Search for the cell housing the specified text and yield its (x, y) center coordinate. 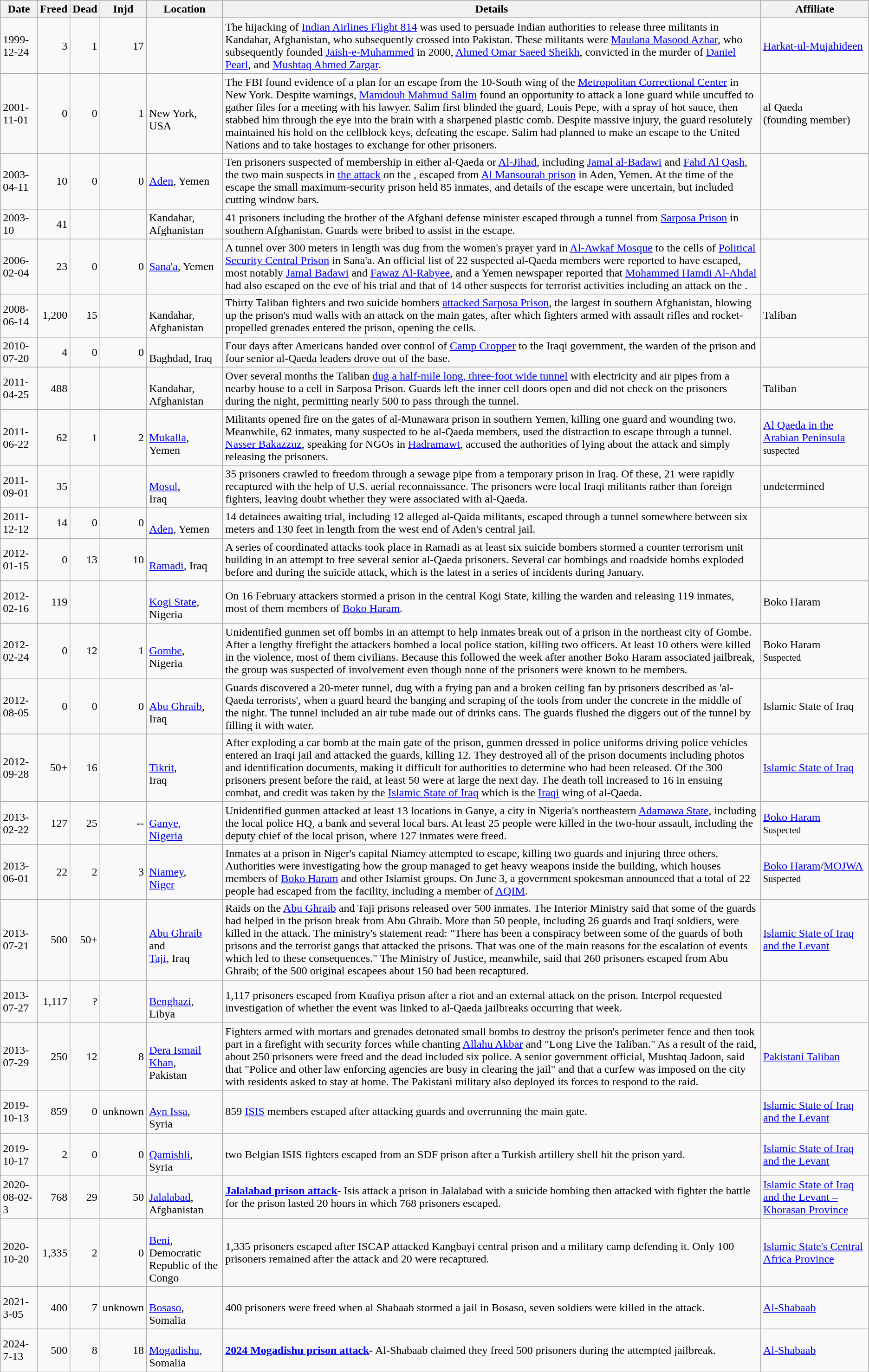
1,335 (54, 1252)
2010-07-20 (19, 352)
400 prisoners were freed when al Shabaab stormed a jail in Bosaso, seven soldiers were killed in the attack. (492, 1308)
2006-02-04 (19, 266)
13 (85, 560)
Pakistani Taliban (815, 1056)
23 (54, 266)
Abu Ghraib, Iraq (185, 706)
Harkat-ul-Mujahideen (815, 45)
two Belgian ISIS fighters escaped from an SDF prison after a Turkish artillery shell hit the prison yard. (492, 1154)
2013-07-27 (19, 1001)
Ganye,Nigeria (185, 823)
119 (54, 602)
Freed (54, 9)
2011-09-01 (19, 486)
Ayn Issa,Syria (185, 1112)
2021-3-05 (19, 1308)
127 (54, 823)
Abu Ghraib andTaji, Iraq (185, 940)
2013-07-21 (19, 940)
17 (123, 45)
50 (123, 1197)
Islamic State of Iraq and the Levant – Khorasan Province (815, 1197)
Beni,Democratic Republic of the Congo (185, 1252)
2012-09-28 (19, 768)
35 (54, 486)
62 (54, 437)
Details (492, 9)
Location (185, 9)
2024-7-13 (19, 1350)
250 (54, 1056)
Baghdad, Iraq (185, 352)
22 (54, 872)
Boko Haram (815, 602)
Bosaso,Somalia (185, 1308)
16 (85, 768)
2008-06-14 (19, 316)
Kogi State,Nigeria (185, 602)
2013-02-22 (19, 823)
2019-10-17 (19, 1154)
2013-06-01 (19, 872)
Injd (123, 9)
1,117 (54, 1001)
4 (54, 352)
Boko Haram/MOJWASuspected (815, 872)
2003-04-11 (19, 181)
1,200 (54, 316)
Benghazi,Libya (185, 1001)
Qamishli,Syria (185, 1154)
Al Qaeda in the Arabian Peninsula suspected (815, 437)
Mukalla,Yemen (185, 437)
2012-08-05 (19, 706)
Tikrit,Iraq (185, 768)
New York, USA (185, 113)
859 (54, 1112)
Sana'a, Yemen (185, 266)
Niamey,Niger (185, 872)
Mosul,Iraq (185, 486)
29 (85, 1197)
Mogadishu,Somalia (185, 1350)
Gombe,Nigeria (185, 651)
488 (54, 388)
768 (54, 1197)
2011-04-25 (19, 388)
Affiliate (815, 9)
41 (54, 224)
Islamic State's Central Africa Province (815, 1252)
25 (85, 823)
2019-10-13 (19, 1112)
2001-11-01 (19, 113)
1999-12-24 (19, 45)
2020-08-02-3 (19, 1197)
undetermined (815, 486)
al Qaeda(founding member) (815, 113)
7 (85, 1308)
? (85, 1001)
Jalalabad,Afghanistan (185, 1197)
15 (85, 316)
2012-01-15 (19, 560)
400 (54, 1308)
Dead (85, 9)
2003-10 (19, 224)
Ramadi, Iraq (185, 560)
2012-02-24 (19, 651)
14 (54, 522)
Dera Ismail Khan,Pakistan (185, 1056)
859 ISIS members escaped after attacking guards and overrunning the main gate. (492, 1112)
2013-07-29 (19, 1056)
2020-10-20 (19, 1252)
Date (19, 9)
2012-02-16 (19, 602)
18 (123, 1350)
-- (123, 823)
2024 Mogadishu prison attack- Al-Shabaab claimed they freed 500 prisoners during the attempted jailbreak. (492, 1350)
2011-12-12 (19, 522)
2011-06-22 (19, 437)
